Scan for the cell matching the given text and deliver its (x, y) coordinate at center. 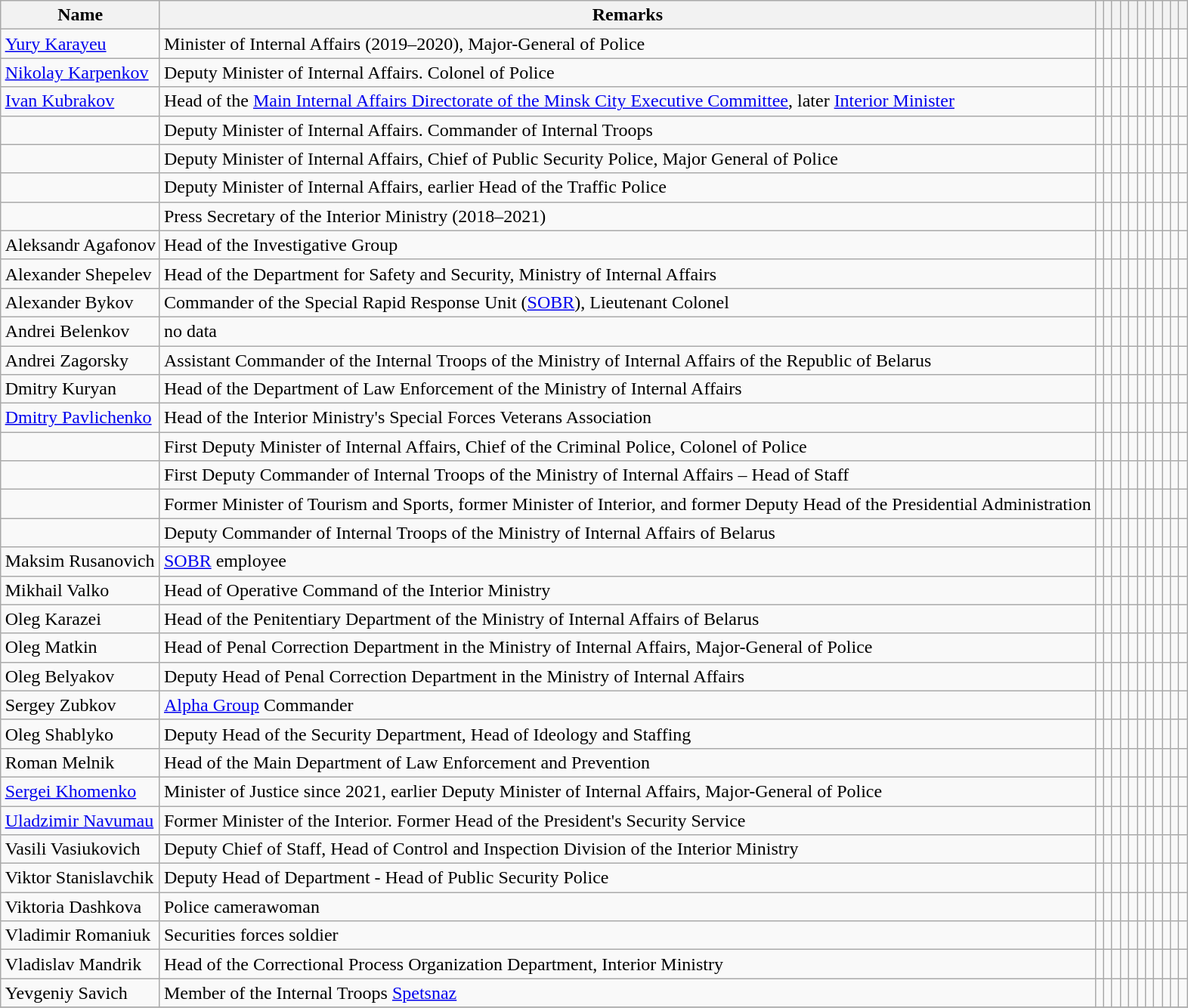
Mikhail Valko (80, 590)
Oleg Belyakov (80, 676)
Alexander Bykov (80, 302)
Sergei Khomenko (80, 791)
Deputy Head of Department - Head of Public Security Police (627, 878)
Deputy Minister of Internal Affairs. Colonel of Police (627, 73)
Head of the Interior Ministry's Special Forces Veterans Association (627, 418)
Deputy Minister of Internal Affairs, earlier Head of the Traffic Police (627, 187)
Deputy Head of the Security Department, Head of Ideology and Staffing (627, 734)
Viktoria Dashkova (80, 907)
Yevgeniy Savich (80, 993)
Oleg Karazei (80, 619)
Alpha Group Commander (627, 705)
Remarks (627, 15)
Head of the Investigative Group (627, 245)
Dmitry Kuryan (80, 389)
Head of the Correctional Process Organization Department, Interior Ministry (627, 964)
Deputy Head of Penal Correction Department in the Ministry of Internal Affairs (627, 676)
Head of the Department of Law Enforcement of the Ministry of Internal Affairs (627, 389)
Roman Melnik (80, 762)
Maksim Rusanovich (80, 561)
Dmitry Pavlichenko (80, 418)
Assistant Commander of the Internal Troops of the Ministry of Internal Affairs of the Republic of Belarus (627, 360)
Commander of the Special Rapid Response Unit (SOBR), Lieutenant Colonel (627, 302)
Former Minister of Tourism and Sports, former Minister of Interior, and former Deputy Head of the Presidential Administration (627, 504)
Minister of Justice since 2021, earlier Deputy Minister of Internal Affairs, Major-General of Police (627, 791)
Head of the Main Internal Affairs Directorate of the Minsk City Executive Committee, later Interior Minister (627, 101)
Andrei Belenkov (80, 331)
Oleg Shablyko (80, 734)
Uladzimir Navumau (80, 820)
Yury Karayeu (80, 44)
Vladislav Mandrik (80, 964)
Head of Penal Correction Department in the Ministry of Internal Affairs, Major-General of Police (627, 648)
Name (80, 15)
Viktor Stanislavchik (80, 878)
SOBR employee (627, 561)
Former Minister of the Interior. Former Head of the President's Security Service (627, 820)
Deputy Minister of Internal Affairs. Commander of Internal Troops (627, 130)
First Deputy Minister of Internal Affairs, Chief of the Criminal Police, Colonel of Police (627, 447)
Vladimir Romaniuk (80, 935)
Member of the Internal Troops Spetsnaz (627, 993)
Head of the Main Department of Law Enforcement and Prevention (627, 762)
Ivan Kubrakov (80, 101)
Securities forces soldier (627, 935)
Sergey Zubkov (80, 705)
Deputy Chief of Staff, Head of Control and Inspection Division of the Interior Ministry (627, 849)
Head of the Penitentiary Department of the Ministry of Internal Affairs of Belarus (627, 619)
Alexander Shepelev (80, 274)
Press Secretary of the Interior Ministry (2018–2021) (627, 216)
First Deputy Commander of Internal Troops of the Ministry of Internal Affairs – Head of Staff (627, 475)
Minister of Internal Affairs (2019–2020), Major-General of Police (627, 44)
Police camerawoman (627, 907)
Andrei Zagorsky (80, 360)
Deputy Commander of Internal Troops of the Ministry of Internal Affairs of Belarus (627, 533)
Deputy Minister of Internal Affairs, Chief of Public Security Police, Major General of Police (627, 159)
Head of the Department for Safety and Security, Ministry of Internal Affairs (627, 274)
Head of Operative Command of the Interior Ministry (627, 590)
Aleksandr Agafonov (80, 245)
no data (627, 331)
Vasili Vasiukovich (80, 849)
Nikolay Karpenkov (80, 73)
Oleg Matkin (80, 648)
